Provide the [x, y] coordinate of the cell's center where the given text is located.  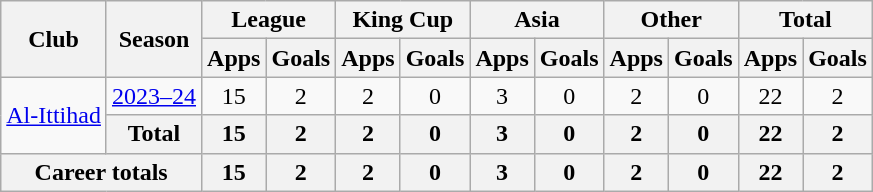
2023–24 [154, 96]
Season [154, 39]
League [269, 20]
King Cup [403, 20]
Career totals [102, 172]
Al-Ittihad [54, 115]
Club [54, 39]
Asia [537, 20]
Other [671, 20]
